Search for the cell housing the specified text and yield its (X, Y) center coordinate. 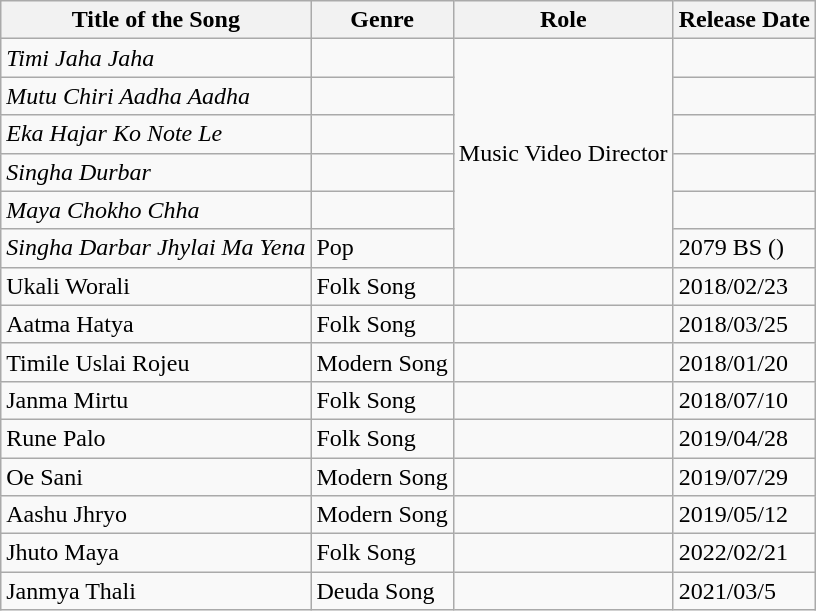
Janmya Thali (156, 591)
2018/02/23 (744, 286)
Role (563, 20)
2018/03/25 (744, 324)
2019/07/29 (744, 477)
Ukali Worali (156, 286)
Singha Durbar (156, 172)
Mutu Chiri Aadha Aadha (156, 96)
Rune Palo (156, 438)
Timile Uslai Rojeu (156, 362)
2018/07/10 (744, 400)
2018/01/20 (744, 362)
2019/05/12 (744, 515)
Genre (382, 20)
Aashu Jhryo (156, 515)
Maya Chokho Chha (156, 210)
Music Video Director (563, 153)
Title of the Song (156, 20)
Aatma Hatya (156, 324)
Deuda Song (382, 591)
Janma Mirtu (156, 400)
Oe Sani (156, 477)
2021/03/5 (744, 591)
2079 BS () (744, 248)
Timi Jaha Jaha (156, 58)
2022/02/21 (744, 553)
Release Date (744, 20)
Jhuto Maya (156, 553)
2019/04/28 (744, 438)
Pop (382, 248)
Singha Darbar Jhylai Ma Yena (156, 248)
Eka Hajar Ko Note Le (156, 134)
